Search for the cell housing the specified text and yield its (x, y) center coordinate. 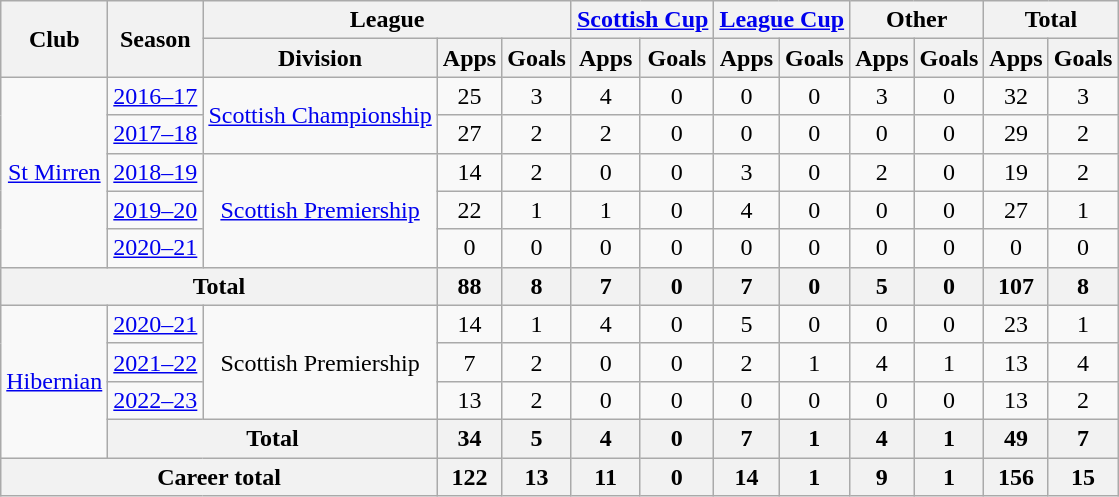
23 (1016, 324)
2021–22 (156, 362)
Club (54, 39)
122 (469, 477)
Scottish Cup (642, 20)
107 (1016, 286)
29 (1016, 134)
9 (882, 477)
88 (469, 286)
2018–19 (156, 172)
Season (156, 39)
156 (1016, 477)
49 (1016, 438)
19 (1016, 172)
League (388, 20)
Hibernian (54, 381)
2019–20 (156, 210)
Division (320, 58)
2017–18 (156, 134)
2016–17 (156, 96)
32 (1016, 96)
11 (605, 477)
St Mirren (54, 172)
Career total (220, 477)
Scottish Championship (320, 115)
34 (469, 438)
Other (917, 20)
22 (469, 210)
15 (1083, 477)
2022–23 (156, 400)
25 (469, 96)
League Cup (782, 20)
